Extract the (X, Y) coordinate from the center of the cell holding the provided text.  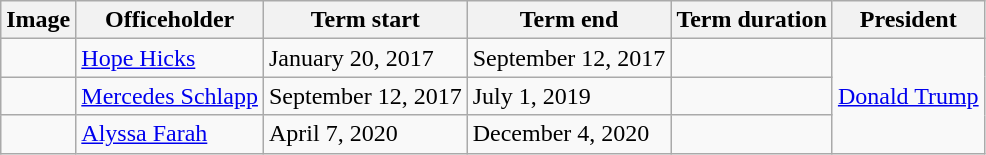
Term start (365, 20)
January 20, 2017 (365, 58)
December 4, 2020 (569, 134)
Term end (569, 20)
Term duration (752, 20)
April 7, 2020 (365, 134)
Donald Trump (908, 96)
Officeholder (170, 20)
Mercedes Schlapp (170, 96)
July 1, 2019 (569, 96)
Alyssa Farah (170, 134)
Image (38, 20)
Hope Hicks (170, 58)
President (908, 20)
